For the text-containing cell, return its midpoint in (X, Y) coordinate format. 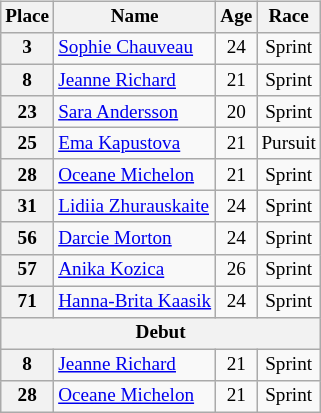
71 (28, 302)
Age (236, 17)
Darcie Morton (135, 238)
Pursuit (289, 144)
Hanna-Brita Kaasik (135, 302)
57 (28, 270)
Place (28, 17)
Name (135, 17)
3 (28, 49)
Sara Andersson (135, 112)
26 (236, 270)
56 (28, 238)
20 (236, 112)
Anika Kozica (135, 270)
Sophie Chauveau (135, 49)
Race (289, 17)
Ema Kapustova (135, 144)
Lidiia Zhurauskaite (135, 207)
23 (28, 112)
Debut (161, 333)
31 (28, 207)
25 (28, 144)
